Scan for the cell matching the given text and deliver its [x, y] coordinate at center. 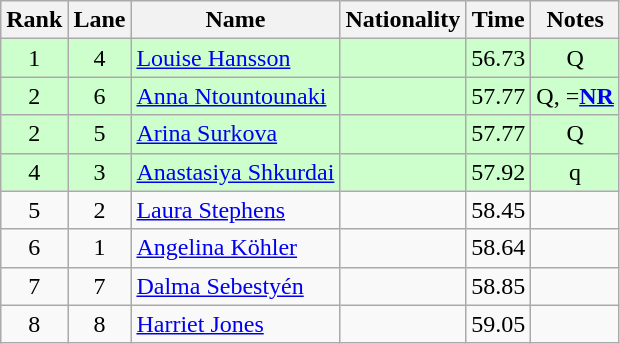
Nationality [403, 20]
58.45 [498, 210]
59.05 [498, 324]
Lane [100, 20]
3 [100, 172]
Name [236, 20]
Louise Hansson [236, 58]
Angelina Köhler [236, 248]
57.92 [498, 172]
56.73 [498, 58]
q [576, 172]
58.85 [498, 286]
Laura Stephens [236, 210]
Notes [576, 20]
Dalma Sebestyén [236, 286]
Rank [34, 20]
Anastasiya Shkurdai [236, 172]
Time [498, 20]
Anna Ntountounaki [236, 96]
Q, =NR [576, 96]
58.64 [498, 248]
Arina Surkova [236, 134]
Harriet Jones [236, 324]
